Locate the cell with the specified text and output its [x, y] center coordinate. 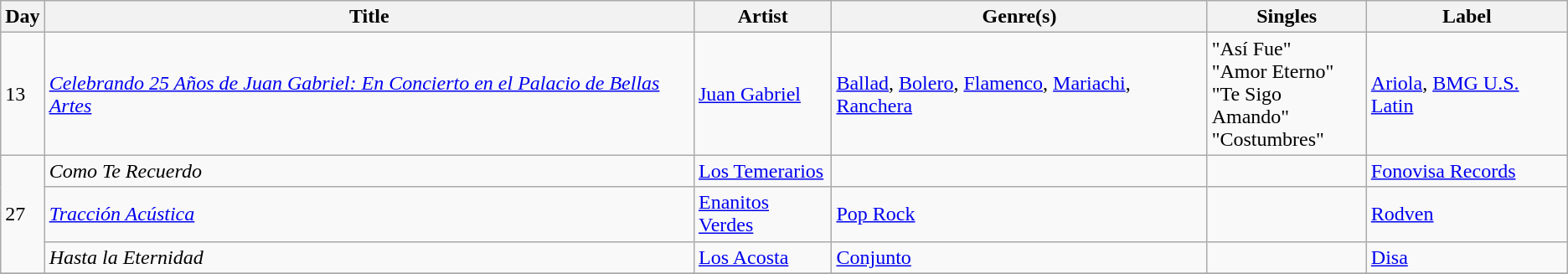
Enanitos Verdes [762, 215]
Celebrando 25 Años de Juan Gabriel: En Concierto en el Palacio de Bellas Artes [369, 94]
Label [1467, 17]
"Así Fue""Amor Eterno""Te Sigo Amando""Costumbres" [1287, 94]
27 [23, 215]
Title [369, 17]
Juan Gabriel [762, 94]
Los Acosta [762, 257]
Fonovisa Records [1467, 171]
Disa [1467, 257]
Ariola, BMG U.S. Latin [1467, 94]
Day [23, 17]
Los Temerarios [762, 171]
Artist [762, 17]
Rodven [1467, 215]
Ballad, Bolero, Flamenco, Mariachi, Ranchera [1019, 94]
Conjunto [1019, 257]
13 [23, 94]
Singles [1287, 17]
Como Te Recuerdo [369, 171]
Hasta la Eternidad [369, 257]
Pop Rock [1019, 215]
Genre(s) [1019, 17]
Tracción Acústica [369, 215]
